From the cell containing the given text, extract its center point as (X, Y) coordinate. 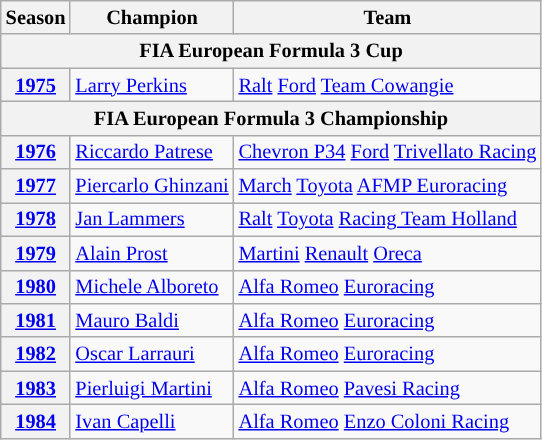
Jan Lammers (152, 219)
1983 (36, 388)
1979 (36, 253)
1976 (36, 152)
Ivan Capelli (152, 421)
1981 (36, 320)
1977 (36, 186)
FIA European Formula 3 Cup (271, 51)
Larry Perkins (152, 85)
1975 (36, 85)
1982 (36, 354)
Alfa Romeo Pavesi Racing (388, 388)
Oscar Larrauri (152, 354)
Michele Alboreto (152, 287)
1978 (36, 219)
Season (36, 17)
Champion (152, 17)
Ralt Toyota Racing Team Holland (388, 219)
Mauro Baldi (152, 320)
Team (388, 17)
Pierluigi Martini (152, 388)
Alfa Romeo Enzo Coloni Racing (388, 421)
Riccardo Patrese (152, 152)
Chevron P34 Ford Trivellato Racing (388, 152)
Martini Renault Oreca (388, 253)
Ralt Ford Team Cowangie (388, 85)
1980 (36, 287)
FIA European Formula 3 Championship (271, 118)
Piercarlo Ghinzani (152, 186)
March Toyota AFMP Euroracing (388, 186)
Alain Prost (152, 253)
1984 (36, 421)
